From the cell containing the given text, extract its center point as (X, Y) coordinate. 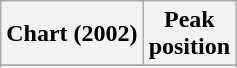
Peakposition (189, 34)
Chart (2002) (72, 34)
